Capture the cell that displays the provided text and extract its (x, y) central coordinate. 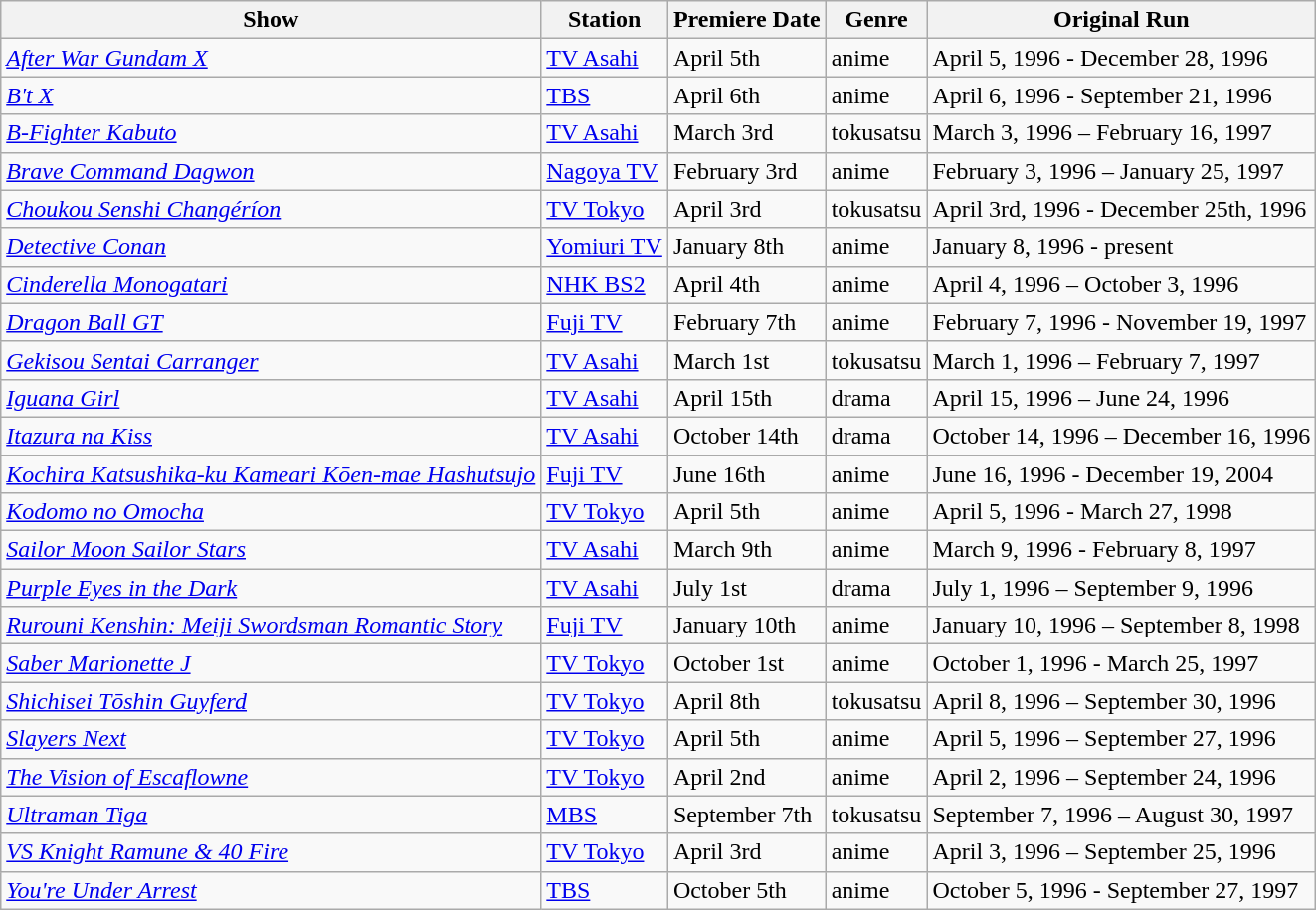
April 5, 1996 - March 27, 1998 (1122, 512)
Shichisei Tōshin Guyferd (271, 701)
April 5, 1996 – September 27, 1996 (1122, 739)
October 5th (746, 890)
Kochira Katsushika-ku Kameari Kōen-mae Hashutsujo (271, 474)
Gekisou Sentai Carranger (271, 360)
March 9, 1996 - February 8, 1997 (1122, 550)
April 3rd, 1996 - December 25th, 1996 (1122, 209)
October 5, 1996 - September 27, 1997 (1122, 890)
February 3rd (746, 171)
October 1st (746, 663)
July 1st (746, 588)
October 14, 1996 – December 16, 1996 (1122, 436)
June 16th (746, 474)
Original Run (1122, 20)
Show (271, 20)
Kodomo no Omocha (271, 512)
Station (605, 20)
March 3, 1996 – February 16, 1997 (1122, 133)
April 3, 1996 – September 25, 1996 (1122, 852)
February 7, 1996 - November 19, 1997 (1122, 322)
Iguana Girl (271, 398)
Premiere Date (746, 20)
April 2, 1996 – September 24, 1996 (1122, 777)
Slayers Next (271, 739)
Itazura na Kiss (271, 436)
April 15th (746, 398)
March 1st (746, 360)
Genre (876, 20)
April 15, 1996 – June 24, 1996 (1122, 398)
June 16, 1996 - December 19, 2004 (1122, 474)
MBS (605, 815)
January 10th (746, 626)
October 1, 1996 - March 25, 1997 (1122, 663)
You're Under Arrest (271, 890)
After War Gundam X (271, 58)
Rurouni Kenshin: Meiji Swordsman Romantic Story (271, 626)
March 3rd (746, 133)
January 10, 1996 – September 8, 1998 (1122, 626)
October 14th (746, 436)
April 4, 1996 – October 3, 1996 (1122, 284)
March 9th (746, 550)
January 8, 1996 - present (1122, 247)
April 8, 1996 – September 30, 1996 (1122, 701)
Ultraman Tiga (271, 815)
April 8th (746, 701)
September 7th (746, 815)
April 6, 1996 - September 21, 1996 (1122, 95)
Purple Eyes in the Dark (271, 588)
Nagoya TV (605, 171)
VS Knight Ramune & 40 Fire (271, 852)
Choukou Senshi Changéríon (271, 209)
Brave Command Dagwon (271, 171)
February 7th (746, 322)
B't X (271, 95)
April 4th (746, 284)
April 6th (746, 95)
B-Fighter Kabuto (271, 133)
March 1, 1996 – February 7, 1997 (1122, 360)
Cinderella Monogatari (271, 284)
The Vision of Escaflowne (271, 777)
Sailor Moon Sailor Stars (271, 550)
Yomiuri TV (605, 247)
February 3, 1996 – January 25, 1997 (1122, 171)
Saber Marionette J (271, 663)
April 5, 1996 - December 28, 1996 (1122, 58)
April 2nd (746, 777)
January 8th (746, 247)
September 7, 1996 – August 30, 1997 (1122, 815)
July 1, 1996 – September 9, 1996 (1122, 588)
NHK BS2 (605, 284)
Dragon Ball GT (271, 322)
Detective Conan (271, 247)
